Pinpoint the cell where the given text exists, returning its [X, Y] midpoint coordinate. 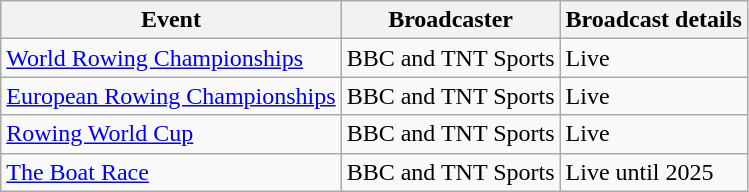
Broadcaster [450, 20]
European Rowing Championships [171, 96]
Broadcast details [654, 20]
World Rowing Championships [171, 58]
Rowing World Cup [171, 134]
The Boat Race [171, 172]
Event [171, 20]
Live until 2025 [654, 172]
